Pinpoint the cell where the given text exists, returning its (X, Y) midpoint coordinate. 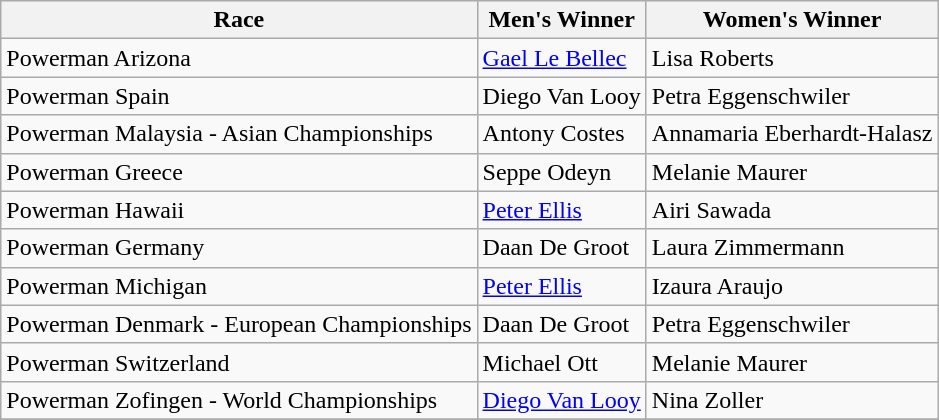
Michael Ott (562, 362)
Seppe Odeyn (562, 172)
Airi Sawada (792, 210)
Nina Zoller (792, 400)
Powerman Switzerland (239, 362)
Powerman Greece (239, 172)
Powerman Spain (239, 96)
Powerman Malaysia - Asian Championships (239, 134)
Powerman Hawaii (239, 210)
Powerman Zofingen - World Championships (239, 400)
Powerman Denmark - European Championships (239, 324)
Women's Winner (792, 20)
Powerman Germany (239, 248)
Men's Winner (562, 20)
Laura Zimmermann (792, 248)
Powerman Michigan (239, 286)
Lisa Roberts (792, 58)
Gael Le Bellec (562, 58)
Powerman Arizona (239, 58)
Annamaria Eberhardt-Halasz (792, 134)
Izaura Araujo (792, 286)
Race (239, 20)
Antony Costes (562, 134)
